Output the [X, Y] coordinate of the center of the cell containing the given text.  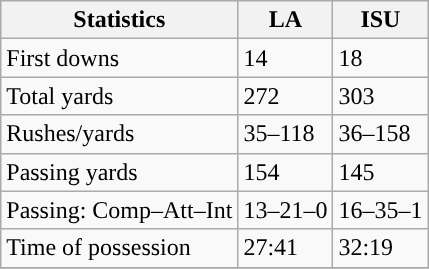
Rushes/yards [120, 134]
272 [286, 96]
LA [286, 20]
154 [286, 172]
Time of possession [120, 248]
13–21–0 [286, 210]
35–118 [286, 134]
145 [380, 172]
Passing: Comp–Att–Int [120, 210]
First downs [120, 58]
16–35–1 [380, 210]
303 [380, 96]
Statistics [120, 20]
18 [380, 58]
36–158 [380, 134]
Passing yards [120, 172]
27:41 [286, 248]
ISU [380, 20]
14 [286, 58]
32:19 [380, 248]
Total yards [120, 96]
